Find where the given text appears and provide that cell's center as (x, y) coordinate. 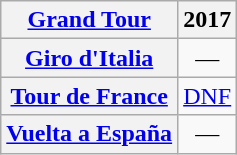
DNF (208, 96)
Tour de France (90, 96)
Grand Tour (90, 20)
Giro d'Italia (90, 58)
Vuelta a España (90, 134)
2017 (208, 20)
